Find where the given text appears and provide that cell's center as (X, Y) coordinate. 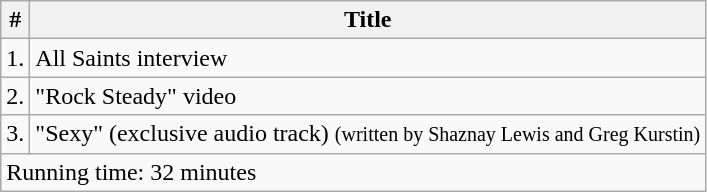
"Rock Steady" video (368, 96)
Running time: 32 minutes (354, 172)
Title (368, 20)
1. (16, 58)
All Saints interview (368, 58)
2. (16, 96)
# (16, 20)
3. (16, 134)
"Sexy" (exclusive audio track) (written by Shaznay Lewis and Greg Kurstin) (368, 134)
